For the text-containing cell, return its midpoint in [X, Y] coordinate format. 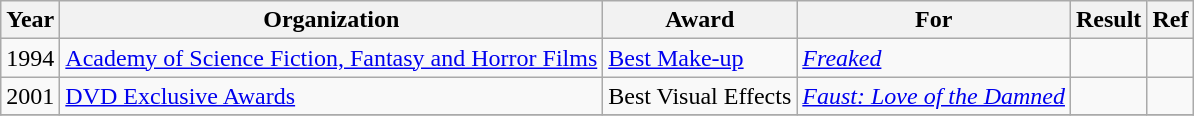
Faust: Love of the Damned [934, 96]
Best Make-up [700, 58]
DVD Exclusive Awards [332, 96]
2001 [30, 96]
Ref [1170, 20]
Result [1108, 20]
Best Visual Effects [700, 96]
1994 [30, 58]
Organization [332, 20]
Award [700, 20]
For [934, 20]
Year [30, 20]
Freaked [934, 58]
Academy of Science Fiction, Fantasy and Horror Films [332, 58]
